Identify which cell holds the provided text, then report its (x, y) central coordinate. 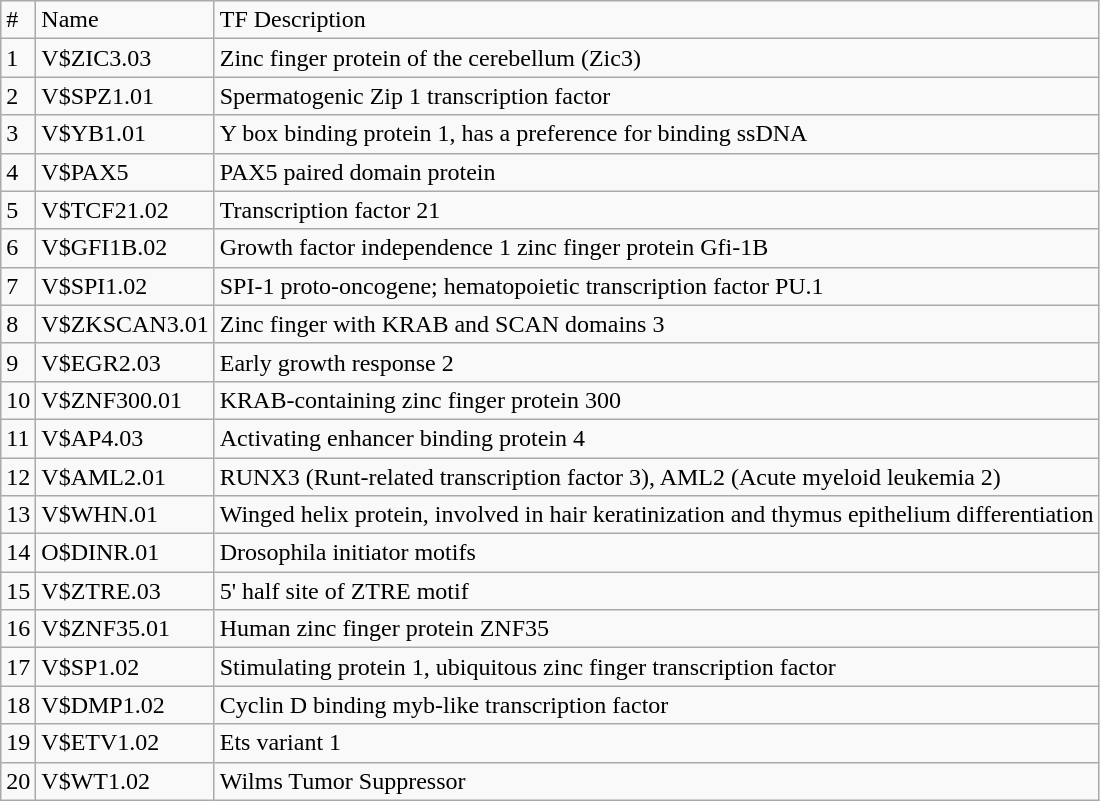
V$SP1.02 (125, 667)
3 (18, 134)
Growth factor independence 1 zinc finger protein Gfi-1B (656, 248)
V$TCF21.02 (125, 210)
19 (18, 743)
V$SPI1.02 (125, 286)
Zinc finger with KRAB and SCAN domains 3 (656, 324)
Transcription factor 21 (656, 210)
Early growth response 2 (656, 362)
Wilms Tumor Suppressor (656, 781)
Ets variant 1 (656, 743)
V$WT1.02 (125, 781)
V$ZTRE.03 (125, 591)
# (18, 20)
14 (18, 553)
V$AP4.03 (125, 438)
V$ZNF35.01 (125, 629)
8 (18, 324)
4 (18, 172)
KRAB-containing zinc finger protein 300 (656, 400)
5' half site of ZTRE motif (656, 591)
V$ZKSCAN3.01 (125, 324)
13 (18, 515)
12 (18, 477)
18 (18, 705)
Stimulating protein 1, ubiquitous zinc finger transcription factor (656, 667)
Activating enhancer binding protein 4 (656, 438)
10 (18, 400)
Cyclin D binding myb-like transcription factor (656, 705)
V$WHN.01 (125, 515)
TF Description (656, 20)
Y box binding protein 1, has a preference for binding ssDNA (656, 134)
Winged helix protein, involved in hair keratinization and thymus epithelium differentiation (656, 515)
SPI-1 proto-oncogene; hematopoietic transcription factor PU.1 (656, 286)
V$SPZ1.01 (125, 96)
RUNX3 (Runt-related transcription factor 3), AML2 (Acute myeloid leukemia 2) (656, 477)
7 (18, 286)
V$AML2.01 (125, 477)
Spermatogenic Zip 1 transcription factor (656, 96)
V$GFI1B.02 (125, 248)
V$ZNF300.01 (125, 400)
20 (18, 781)
6 (18, 248)
5 (18, 210)
2 (18, 96)
Zinc finger protein of the cerebellum (Zic3) (656, 58)
V$ZIC3.03 (125, 58)
V$YB1.01 (125, 134)
PAX5 paired domain protein (656, 172)
1 (18, 58)
V$ETV1.02 (125, 743)
11 (18, 438)
Drosophila initiator motifs (656, 553)
17 (18, 667)
15 (18, 591)
V$PAX5 (125, 172)
16 (18, 629)
Human zinc finger protein ZNF35 (656, 629)
O$DINR.01 (125, 553)
V$EGR2.03 (125, 362)
Name (125, 20)
9 (18, 362)
V$DMP1.02 (125, 705)
